Detect which cell encompasses the target text, then output its (x, y) center coordinate. 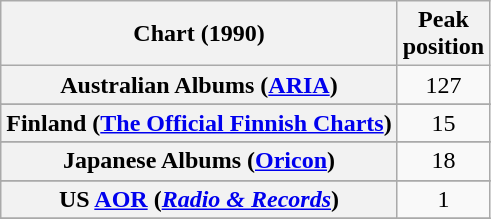
15 (443, 123)
Peak position (443, 34)
127 (443, 85)
18 (443, 161)
Australian Albums (ARIA) (199, 85)
Chart (1990) (199, 34)
US AOR (Radio & Records) (199, 199)
1 (443, 199)
Japanese Albums (Oricon) (199, 161)
Finland (The Official Finnish Charts) (199, 123)
